Pinpoint the cell where the given text exists, returning its [X, Y] midpoint coordinate. 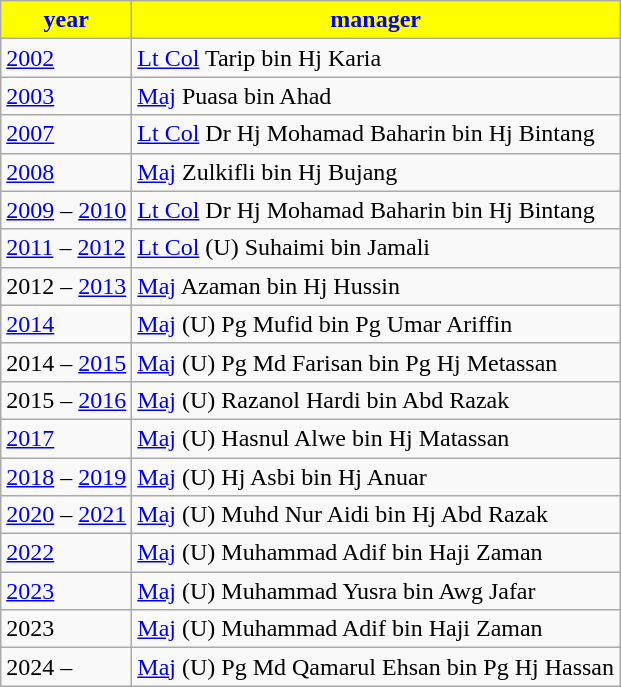
Lt Col Tarip bin Hj Karia [376, 58]
Lt Col (U) Suhaimi bin Jamali [376, 248]
Maj (U) Hasnul Alwe bin Hj Matassan [376, 438]
2022 [66, 553]
2011 – 2012 [66, 248]
manager [376, 20]
2008 [66, 172]
2020 – 2021 [66, 515]
Maj (U) Muhd Nur Aidi bin Hj Abd Razak [376, 515]
2017 [66, 438]
Maj (U) Razanol Hardi bin Abd Razak [376, 400]
Maj (U) Hj Asbi bin Hj Anuar [376, 477]
Maj Puasa bin Ahad [376, 96]
2012 – 2013 [66, 286]
2018 – 2019 [66, 477]
2015 – 2016 [66, 400]
2003 [66, 96]
Maj (U) Pg Mufid bin Pg Umar Ariffin [376, 324]
Maj (U) Pg Md Farisan bin Pg Hj Metassan [376, 362]
2009 – 2010 [66, 210]
Maj (U) Muhammad Yusra bin Awg Jafar [376, 591]
2014 [66, 324]
2002 [66, 58]
year [66, 20]
2007 [66, 134]
2024 – [66, 667]
Maj Azaman bin Hj Hussin [376, 286]
Maj (U) Pg Md Qamarul Ehsan bin Pg Hj Hassan [376, 667]
2014 – 2015 [66, 362]
Maj Zulkifli bin Hj Bujang [376, 172]
